Identify which cell holds the provided text, then report its (x, y) central coordinate. 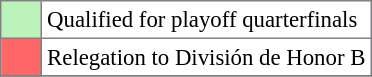
Relegation to División de Honor B (206, 57)
Qualified for playoff quarterfinals (206, 20)
